For the text-containing cell, return its midpoint in [x, y] coordinate format. 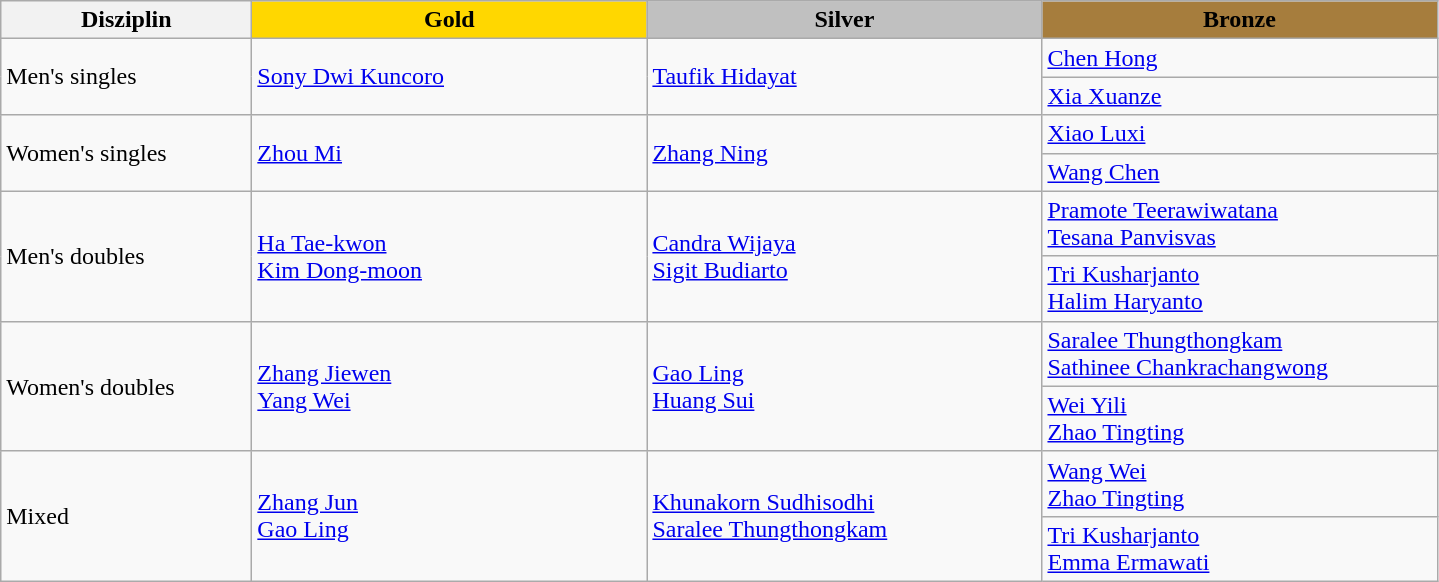
Wei Yili Zhao Tingting [1240, 418]
Saralee Thungthongkam Sathinee Chankrachangwong [1240, 354]
Women's singles [126, 153]
Candra Wijaya Sigit Budiarto [844, 256]
Zhang Jun Gao Ling [450, 516]
Zhou Mi [450, 153]
Gold [450, 20]
Women's doubles [126, 386]
Gao Ling Huang Sui [844, 386]
Xia Xuanze [1240, 96]
Ha Tae-kwon Kim Dong-moon [450, 256]
Men's singles [126, 77]
Wang Wei Zhao Tingting [1240, 484]
Tri Kusharjanto Halim Haryanto [1240, 288]
Bronze [1240, 20]
Taufik Hidayat [844, 77]
Men's doubles [126, 256]
Silver [844, 20]
Sony Dwi Kuncoro [450, 77]
Xiao Luxi [1240, 134]
Khunakorn Sudhisodhi Saralee Thungthongkam [844, 516]
Tri Kusharjanto Emma Ermawati [1240, 548]
Zhang Jiewen Yang Wei [450, 386]
Zhang Ning [844, 153]
Chen Hong [1240, 58]
Disziplin [126, 20]
Pramote Teerawiwatana Tesana Panvisvas [1240, 224]
Mixed [126, 516]
Wang Chen [1240, 172]
